Search for the cell housing the specified text and yield its (x, y) center coordinate. 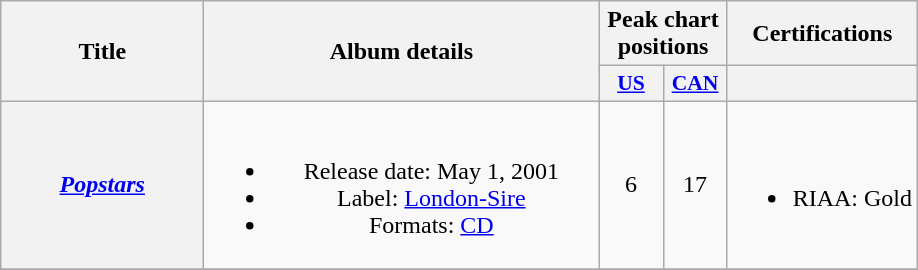
17 (695, 184)
6 (631, 184)
CAN (695, 84)
Peak chartpositions (663, 34)
Certifications (822, 34)
RIAA: Gold (822, 184)
Popstars (102, 184)
Title (102, 52)
US (631, 84)
Release date: May 1, 2001Label: London-SireFormats: CD (402, 184)
Album details (402, 52)
